From the cell containing the given text, extract its center point as [X, Y] coordinate. 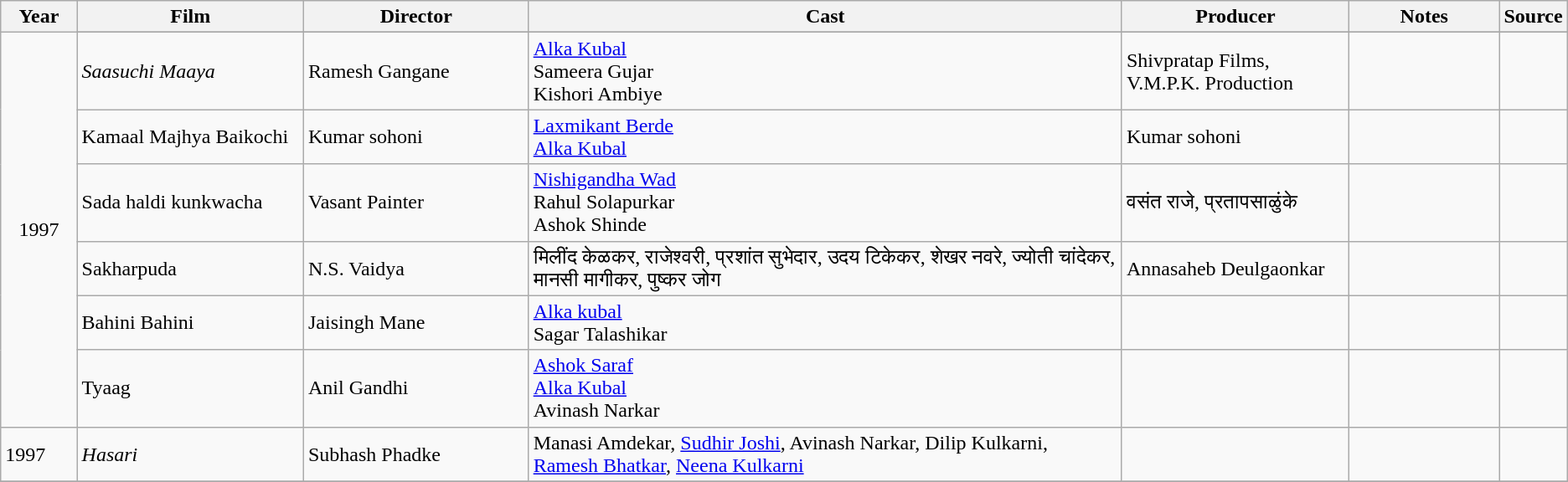
Sakharpuda [190, 268]
Ashok SarafAlka KubalAvinash Narkar [825, 388]
Anil Gandhi [415, 388]
Shivpratap Films, V.M.P.K. Production [1235, 71]
Hasari [190, 454]
Source [1533, 17]
N.S. Vaidya [415, 268]
Ramesh Gangane [415, 71]
Year [39, 17]
Saasuchi Maaya [190, 71]
Notes [1424, 17]
Cast [825, 17]
Tyaag [190, 388]
Subhash Phadke [415, 454]
Annasaheb Deulgaonkar [1235, 268]
Bahini Bahini [190, 323]
Film [190, 17]
Manasi Amdekar, Sudhir Joshi, Avinash Narkar, Dilip Kulkarni, Ramesh Bhatkar, Neena Kulkarni [825, 454]
Producer [1235, 17]
Alka KubalSameera GujarKishori Ambiye [825, 71]
Vasant Painter [415, 203]
Nishigandha WadRahul SolapurkarAshok Shinde [825, 203]
Director [415, 17]
Sada haldi kunkwacha [190, 203]
Jaisingh Mane [415, 323]
Laxmikant BerdeAlka Kubal [825, 137]
वसंत राजे, प्रतापसाळुंके [1235, 203]
मिलींद केळकर, राजेश्वरी, प्रशांत सुभेदार, उदय टिकेकर, शेखर नवरे, ज्योती चांदेकर, मानसी मागीकर, पुष्कर जोग [825, 268]
Kamaal Majhya Baikochi [190, 137]
Alka kubalSagar Talashikar [825, 323]
